Determine the (X, Y) coordinate at the center of the cell enclosing the given text.  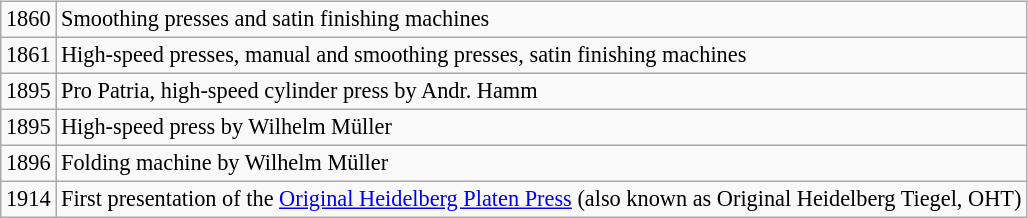
Folding machine by Wilhelm Müller (542, 163)
1861 (28, 55)
Smoothing presses and satin finishing machines (542, 19)
1914 (28, 199)
High-speed presses, manual and smoothing presses, satin finishing machines (542, 55)
First presentation of the Original Heidelberg Platen Press (also known as Original Heidelberg Tiegel, OHT) (542, 199)
High-speed press by Wilhelm Müller (542, 127)
1896 (28, 163)
1860 (28, 19)
Pro Patria, high-speed cylinder press by Andr. Hamm (542, 91)
